Capture the cell that displays the provided text and extract its (X, Y) central coordinate. 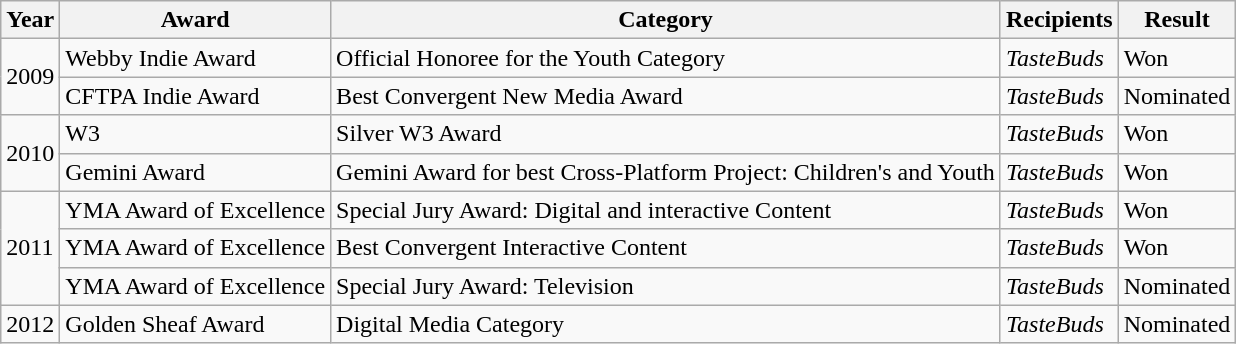
2012 (30, 324)
CFTPA Indie Award (196, 96)
Recipients (1059, 20)
W3 (196, 134)
Gemini Award (196, 172)
Special Jury Award: Digital and interactive Content (666, 210)
Webby Indie Award (196, 58)
Award (196, 20)
Official Honoree for the Youth Category (666, 58)
Golden Sheaf Award (196, 324)
Result (1177, 20)
2010 (30, 153)
Year (30, 20)
Best Convergent Interactive Content (666, 248)
Best Convergent New Media Award (666, 96)
Category (666, 20)
2009 (30, 77)
Special Jury Award: Television (666, 286)
Digital Media Category (666, 324)
Gemini Award for best Cross-Platform Project: Children's and Youth (666, 172)
2011 (30, 248)
Silver W3 Award (666, 134)
